Return the [X, Y] coordinate for the center point of the cell that contains the specified text.  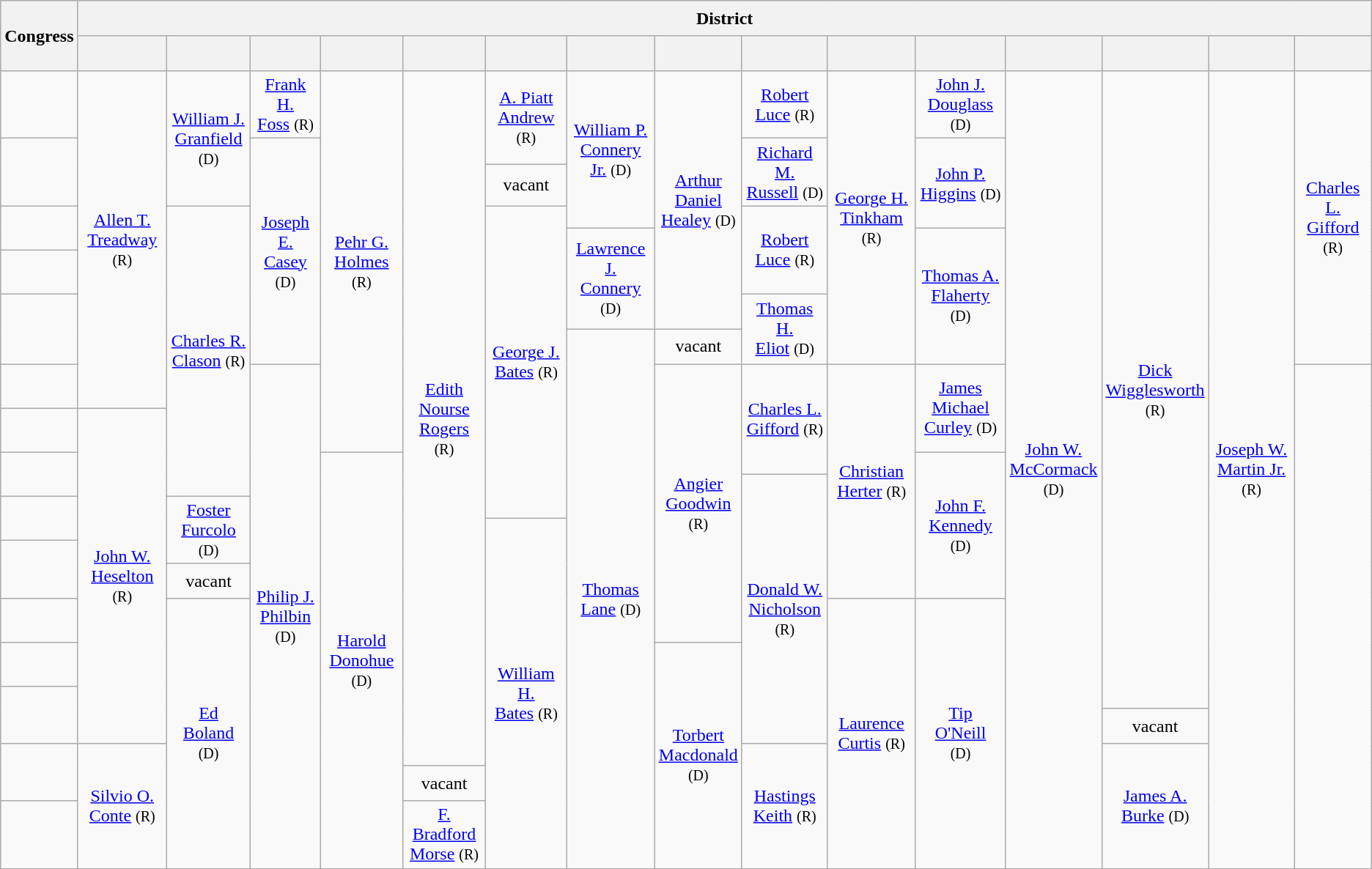
George J.Bates (R) [526, 362]
Joseph W.Martin Jr. (R) [1252, 470]
EdithNourseRogers(R) [444, 418]
DickWigglesworth(R) [1155, 390]
TipO'Neill(D) [960, 733]
Frank H.Foss (R) [286, 105]
HastingsKeith (R) [784, 806]
John W.Heselton (R) [122, 576]
LaurenceCurtis (R) [871, 733]
EdBoland (D) [209, 733]
John P.Higgins (D) [960, 183]
Lawrence J.Connery (D) [611, 278]
John J.Douglass (D) [960, 105]
A. PiattAndrew (R) [526, 117]
FosterFurcolo (D) [209, 530]
Thomas H.Eliot (D) [784, 329]
Philip J.Philbin(D) [286, 616]
District [724, 18]
Thomas A.Flaherty (D) [960, 296]
Richard M.Russell (D) [784, 172]
AngierGoodwin(R) [698, 503]
Joseph E.Casey (D) [286, 251]
ThomasLane (D) [611, 599]
Charles R.Clason (R) [209, 351]
ChristianHerter (R) [871, 481]
Pehr G.Holmes (R) [361, 262]
George H.Tinkham (R) [871, 218]
William P.ConneryJr. (D) [611, 149]
HaroldDonohue(D) [361, 660]
John F.Kennedy(D) [960, 525]
William J.Granfield(D) [209, 138]
William H.Bates (R) [526, 693]
Allen T.Treadway(R) [122, 240]
F. BradfordMorse (R) [444, 835]
Donald W.Nicholson(R) [784, 609]
Congress [40, 36]
James A.Burke (D) [1155, 806]
John W.McCormack(D) [1054, 470]
TorbertMacdonald(D) [698, 755]
Silvio O.Conte (R) [122, 806]
JamesMichaelCurley (D) [960, 408]
ArthurDanielHealey (D) [698, 200]
